Extract the [X, Y] coordinate from the center of the cell holding the provided text.  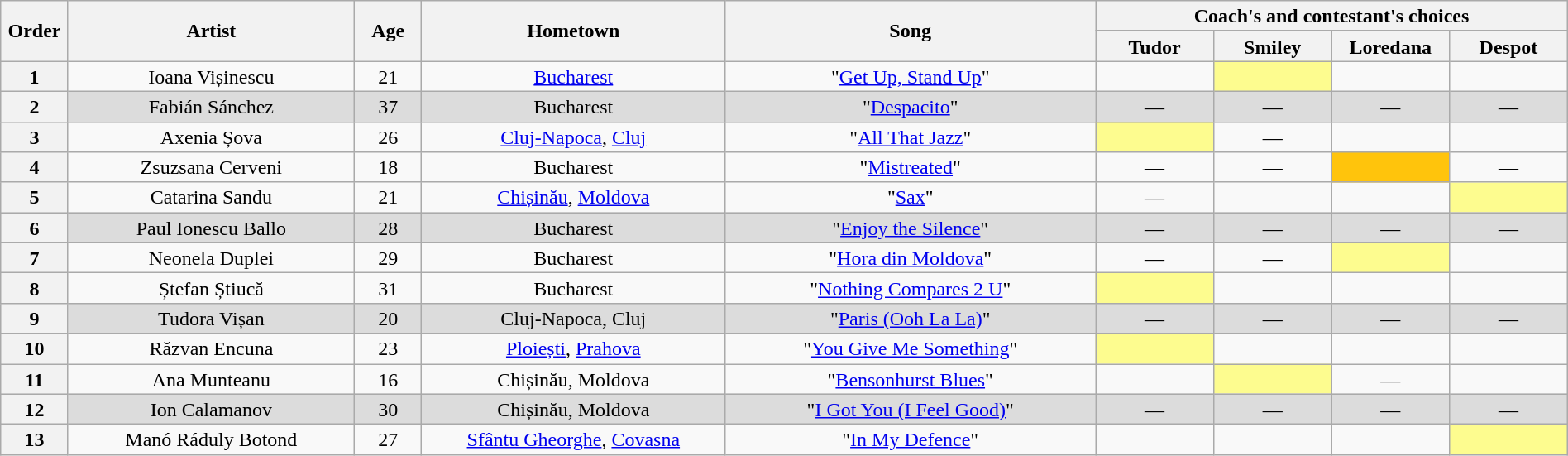
Fabián Sánchez [211, 106]
Hometown [574, 31]
7 [35, 258]
16 [389, 379]
23 [389, 349]
Neonela Duplei [211, 258]
Paul Ionescu Ballo [211, 228]
11 [35, 379]
1 [35, 76]
6 [35, 228]
"Mistreated" [911, 167]
26 [389, 137]
Artist [211, 31]
31 [389, 288]
"In My Defence" [911, 440]
8 [35, 288]
Tudor [1154, 46]
"Hora din Moldova" [911, 258]
29 [389, 258]
Ioana Vișinescu [211, 76]
"Bensonhurst Blues" [911, 379]
"Nothing Compares 2 U" [911, 288]
"Despacito" [911, 106]
"Paris (Ooh La La)" [911, 318]
Coach's and contestant's choices [1331, 17]
Ana Munteanu [211, 379]
Smiley [1272, 46]
Song [911, 31]
Axenia Șova [211, 137]
Zsuzsana Cerveni [211, 167]
18 [389, 167]
4 [35, 167]
Catarina Sandu [211, 197]
"Sax" [911, 197]
Age [389, 31]
Răzvan Encuna [211, 349]
3 [35, 137]
Ion Calamanov [211, 409]
13 [35, 440]
"You Give Me Something" [911, 349]
Ștefan Știucă [211, 288]
10 [35, 349]
12 [35, 409]
Ploiești, Prahova [574, 349]
37 [389, 106]
Order [35, 31]
"All That Jazz" [911, 137]
Despot [1508, 46]
Loredana [1391, 46]
27 [389, 440]
"Enjoy the Silence" [911, 228]
28 [389, 228]
"I Got You (I Feel Good)" [911, 409]
2 [35, 106]
Manó Ráduly Botond [211, 440]
30 [389, 409]
9 [35, 318]
5 [35, 197]
20 [389, 318]
Sfântu Gheorghe, Covasna [574, 440]
"Get Up, Stand Up" [911, 76]
Tudora Vișan [211, 318]
